Return the [x, y] coordinate for the center point of the cell that contains the specified text.  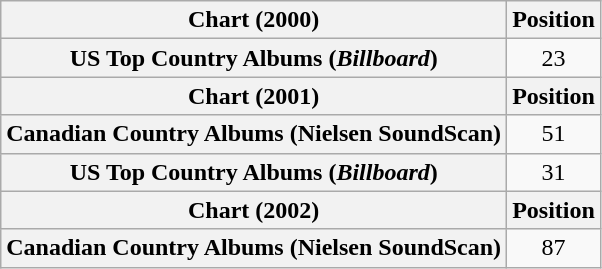
31 [554, 172]
87 [554, 248]
Chart (2000) [254, 20]
51 [554, 134]
Chart (2001) [254, 96]
23 [554, 58]
Chart (2002) [254, 210]
